Identify which cell holds the provided text, then report its [X, Y] central coordinate. 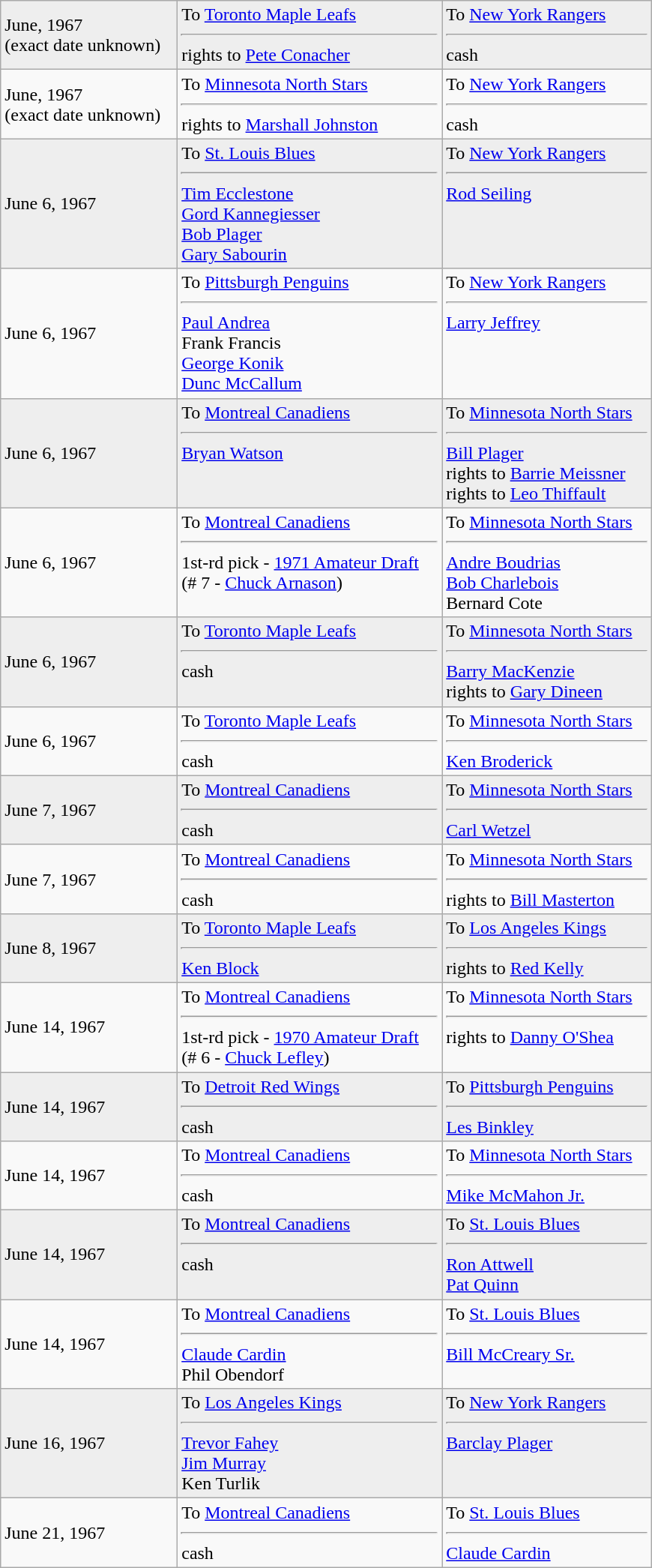
To Minnesota North StarsBill Plagerrights to Barrie Meissnerrights to Leo Thiffault [547, 453]
To New York RangersBarclay Plager [547, 1444]
To St. Louis BluesRon AttwellPat Quinn [547, 1255]
To Minnesota North StarsBarry MacKenzierights to Gary Dineen [547, 661]
To Minnesota North StarsKen Broderick [547, 741]
June 21, 1967 [89, 1533]
To Montreal CanadiensClaude CardinPhil Obendorf [310, 1344]
To New York RangersLarry Jeffrey [547, 333]
To Montreal Canadiens1st-rd pick - 1970 Amateur Draft(# 6 - Chuck Lefley) [310, 1027]
To Montreal CanadiensBryan Watson [310, 453]
To St. Louis BluesTim EcclestoneGord KannegiesserBob PlagerGary Sabourin [310, 204]
June 8, 1967 [89, 948]
To New York Rangers Rod Seiling [547, 204]
To Minnesota North Starsrights to Bill Masterton [547, 879]
To Toronto Maple Leafsrights to Pete Conacher [310, 35]
To Minnesota North Stars Mike McMahon Jr. [547, 1176]
June 16, 1967 [89, 1444]
To Los Angeles KingsTrevor FaheyJim MurrayKen Turlik [310, 1444]
To Montreal Canadiens1st-rd pick - 1971 Amateur Draft(# 7 - Chuck Arnason) [310, 562]
To Minnesota North StarsCarl Wetzel [547, 810]
To Pittsburgh PenguinsPaul AndreaFrank FrancisGeorge KonikDunc McCallum [310, 333]
To St. Louis BluesBill McCreary Sr. [547, 1344]
To Minnesota North Starsrights to Danny O'Shea [547, 1027]
To Pittsburgh PenguinsLes Binkley [547, 1107]
To St. Louis BluesClaude Cardin [547, 1533]
To Detroit Red Wingscash [310, 1107]
To Toronto Maple LeafsKen Block [310, 948]
To Los Angeles Kingsrights to Red Kelly [547, 948]
To Minnesota North Starsrights to Marshall Johnston [310, 104]
To Minnesota North StarsAndre BoudriasBob CharleboisBernard Cote [547, 562]
